Return [X, Y] of the center of cell containing provided text 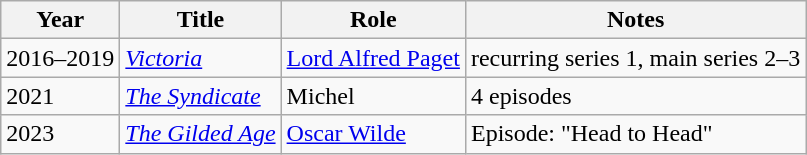
Episode: "Head to Head" [635, 134]
Title [200, 20]
2023 [60, 134]
Notes [635, 20]
Year [60, 20]
The Syndicate [200, 96]
2016–2019 [60, 58]
Michel [373, 96]
Victoria [200, 58]
The Gilded Age [200, 134]
2021 [60, 96]
4 episodes [635, 96]
Role [373, 20]
recurring series 1, main series 2–3 [635, 58]
Lord Alfred Paget [373, 58]
Oscar Wilde [373, 134]
